Pinpoint the cell where the given text exists, returning its [X, Y] midpoint coordinate. 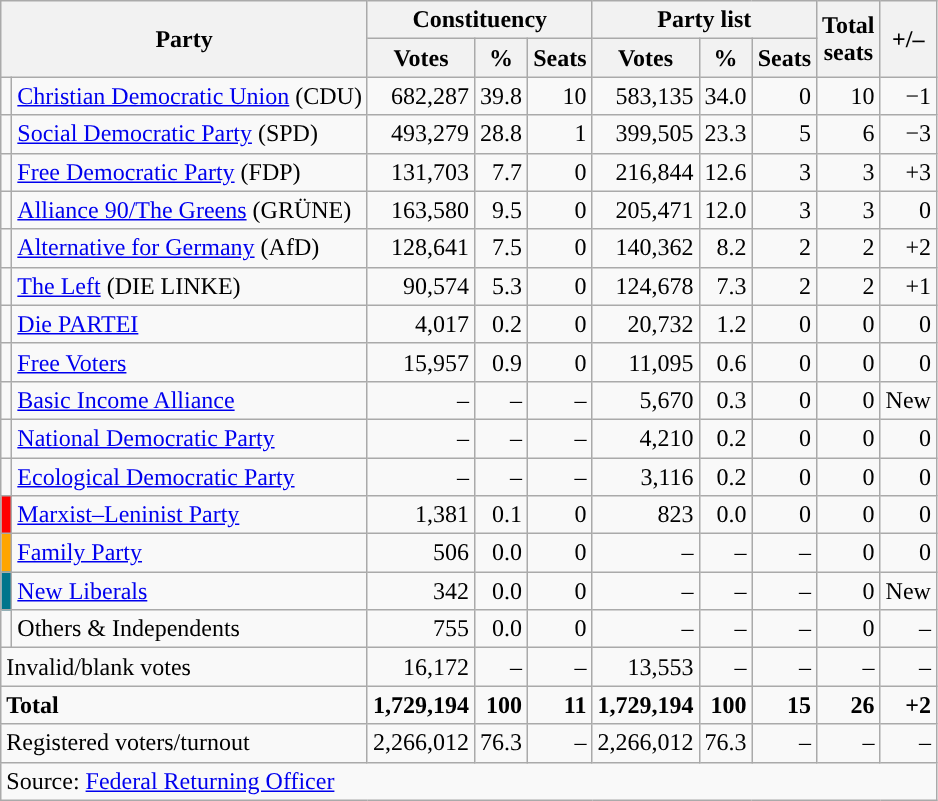
342 [420, 591]
0.3 [726, 400]
12.0 [726, 210]
Marxist–Leninist Party [190, 515]
16,172 [420, 667]
823 [646, 515]
11,095 [646, 362]
15,957 [420, 362]
11 [560, 705]
Free Democratic Party (FDP) [190, 172]
128,641 [420, 248]
Family Party [190, 553]
216,844 [646, 172]
583,135 [646, 96]
0.9 [502, 362]
9.5 [502, 210]
8.2 [726, 248]
+1 [908, 286]
0.1 [502, 515]
682,287 [420, 96]
−3 [908, 134]
Basic Income Alliance [190, 400]
4,210 [646, 438]
Constituency [480, 20]
Source: Federal Returning Officer [469, 781]
+/– [908, 39]
The Left (DIE LINKE) [190, 286]
12.6 [726, 172]
205,471 [646, 210]
6 [849, 134]
1.2 [726, 324]
Others & Independents [190, 629]
124,678 [646, 286]
Die PARTEI [190, 324]
Party list [704, 20]
Invalid/blank votes [184, 667]
131,703 [420, 172]
7.7 [502, 172]
399,505 [646, 134]
Ecological Democratic Party [190, 477]
−1 [908, 96]
39.8 [502, 96]
7.5 [502, 248]
+3 [908, 172]
Totalseats [849, 39]
Registered voters/turnout [184, 743]
Free Voters [190, 362]
5 [784, 134]
26 [849, 705]
1,381 [420, 515]
New Liberals [190, 591]
163,580 [420, 210]
4,017 [420, 324]
15 [784, 705]
0.6 [726, 362]
National Democratic Party [190, 438]
34.0 [726, 96]
755 [420, 629]
20,732 [646, 324]
Party [184, 39]
506 [420, 553]
Christian Democratic Union (CDU) [190, 96]
Total [184, 705]
5,670 [646, 400]
Alliance 90/The Greens (GRÜNE) [190, 210]
90,574 [420, 286]
3,116 [646, 477]
Alternative for Germany (AfD) [190, 248]
1 [560, 134]
Social Democratic Party (SPD) [190, 134]
140,362 [646, 248]
28.8 [502, 134]
23.3 [726, 134]
7.3 [726, 286]
493,279 [420, 134]
13,553 [646, 667]
5.3 [502, 286]
